Search for the cell housing the specified text and yield its [x, y] center coordinate. 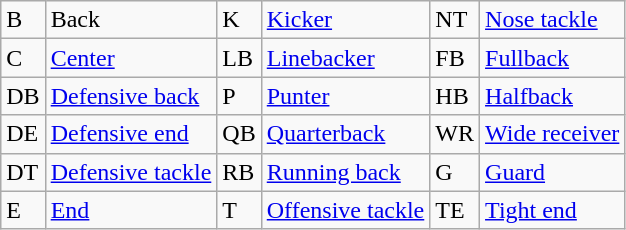
DT [23, 172]
DB [23, 96]
Kicker [346, 20]
Defensive back [131, 96]
LB [239, 58]
NT [455, 20]
B [23, 20]
Punter [346, 96]
Offensive tackle [346, 210]
G [455, 172]
HB [455, 96]
Wide receiver [552, 134]
Running back [346, 172]
Defensive end [131, 134]
End [131, 210]
Fullback [552, 58]
DE [23, 134]
P [239, 96]
Guard [552, 172]
FB [455, 58]
RB [239, 172]
Defensive tackle [131, 172]
Linebacker [346, 58]
TE [455, 210]
C [23, 58]
Quarterback [346, 134]
K [239, 20]
QB [239, 134]
Nose tackle [552, 20]
E [23, 210]
Tight end [552, 210]
T [239, 210]
WR [455, 134]
Back [131, 20]
Center [131, 58]
Halfback [552, 96]
